Extract the (x, y) coordinate from the center of the cell holding the provided text.  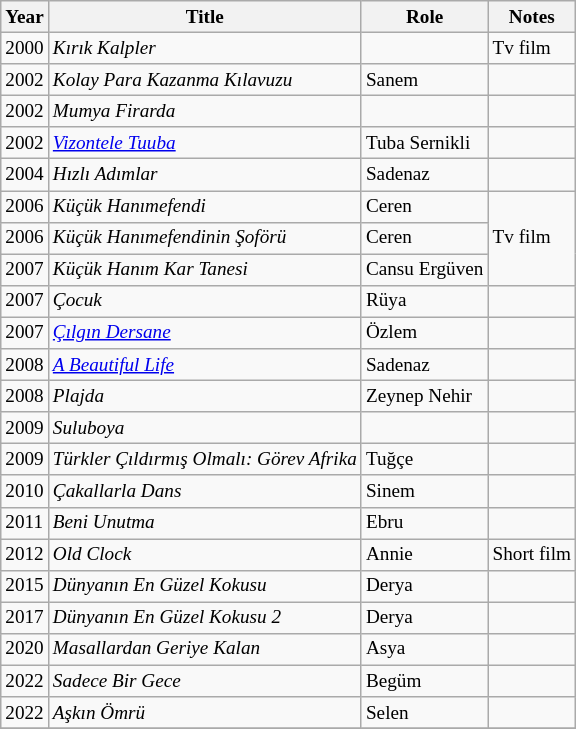
Plajda (204, 396)
Short film (532, 554)
2020 (25, 649)
Cansu Ergüven (424, 270)
Tuğçe (424, 460)
2004 (25, 175)
Hızlı Adımlar (204, 175)
Tuba Sernikli (424, 143)
2012 (25, 554)
Özlem (424, 333)
Role (424, 17)
Annie (424, 554)
Title (204, 17)
2010 (25, 491)
2011 (25, 523)
A Beautiful Life (204, 365)
Vizontele Tuuba (204, 143)
Begüm (424, 681)
Aşkın Ömrü (204, 713)
Dünyanın En Güzel Kokusu 2 (204, 618)
Mumya Firarda (204, 111)
Küçük Hanımefendi (204, 206)
Çılgın Dersane (204, 333)
Çocuk (204, 301)
Notes (532, 17)
Masallardan Geriye Kalan (204, 649)
Selen (424, 713)
Suluboya (204, 428)
Beni Unutma (204, 523)
Sinem (424, 491)
Ebru (424, 523)
2017 (25, 618)
Sanem (424, 80)
Kolay Para Kazanma Kılavuzu (204, 80)
2015 (25, 586)
Küçük Hanım Kar Tanesi (204, 270)
Zeynep Nehir (424, 396)
Dünyanın En Güzel Kokusu (204, 586)
Asya (424, 649)
Old Clock (204, 554)
Sadece Bir Gece (204, 681)
Türkler Çıldırmış Olmalı: Görev Afrika (204, 460)
Çakallarla Dans (204, 491)
2000 (25, 48)
Year (25, 17)
Küçük Hanımefendinin Şoförü (204, 238)
Rüya (424, 301)
Kırık Kalpler (204, 48)
